For the text-containing cell, return its midpoint in [X, Y] coordinate format. 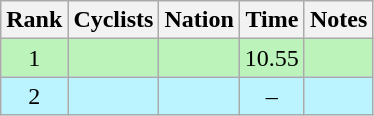
10.55 [272, 58]
Cyclists [114, 20]
Rank [34, 20]
Notes [338, 20]
1 [34, 58]
Time [272, 20]
Nation [199, 20]
2 [34, 96]
– [272, 96]
